Determine the (X, Y) coordinate at the center of the cell enclosing the given text.  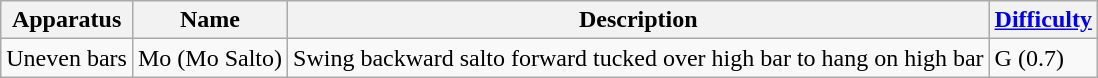
Swing backward salto forward tucked over high bar to hang on high bar (639, 58)
G (0.7) (1043, 58)
Uneven bars (67, 58)
Description (639, 20)
Apparatus (67, 20)
Difficulty (1043, 20)
Name (210, 20)
Mo (Mo Salto) (210, 58)
